Output the [X, Y] coordinate of the center of the cell containing the given text.  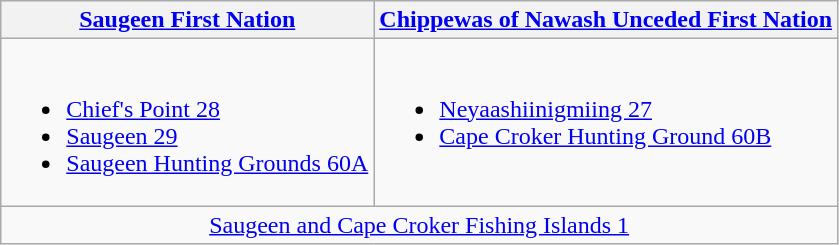
Neyaashiinigmiing 27Cape Croker Hunting Ground 60B [606, 122]
Saugeen First Nation [188, 20]
Chief's Point 28Saugeen 29Saugeen Hunting Grounds 60A [188, 122]
Saugeen and Cape Croker Fishing Islands 1 [420, 225]
Chippewas of Nawash Unceded First Nation [606, 20]
